Pinpoint the cell where the given text exists, returning its (X, Y) midpoint coordinate. 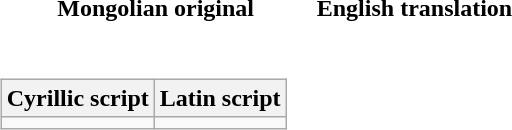
Cyrillic script (78, 98)
Latin script (220, 98)
